Scan for the cell matching the given text and deliver its (x, y) coordinate at center. 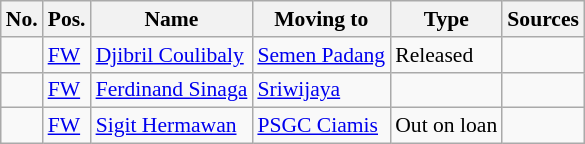
Djibril Coulibaly (172, 55)
PSGC Ciamis (321, 126)
Type (446, 19)
Sources (543, 19)
Semen Padang (321, 55)
Sigit Hermawan (172, 126)
Pos. (67, 19)
No. (22, 19)
Sriwijaya (321, 90)
Name (172, 19)
Ferdinand Sinaga (172, 90)
Moving to (321, 19)
Released (446, 55)
Out on loan (446, 126)
